Detect which cell encompasses the target text, then output its (X, Y) center coordinate. 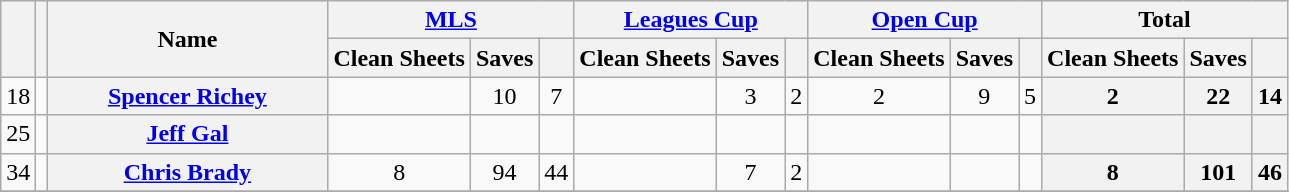
3 (750, 96)
5 (1030, 96)
10 (504, 96)
44 (556, 172)
Name (188, 39)
Total (1165, 20)
9 (984, 96)
101 (1218, 172)
14 (1270, 96)
34 (18, 172)
25 (18, 134)
Leagues Cup (691, 20)
22 (1218, 96)
46 (1270, 172)
Jeff Gal (188, 134)
18 (18, 96)
94 (504, 172)
Chris Brady (188, 172)
MLS (451, 20)
Open Cup (925, 20)
Spencer Richey (188, 96)
